For the text-containing cell, return its midpoint in (x, y) coordinate format. 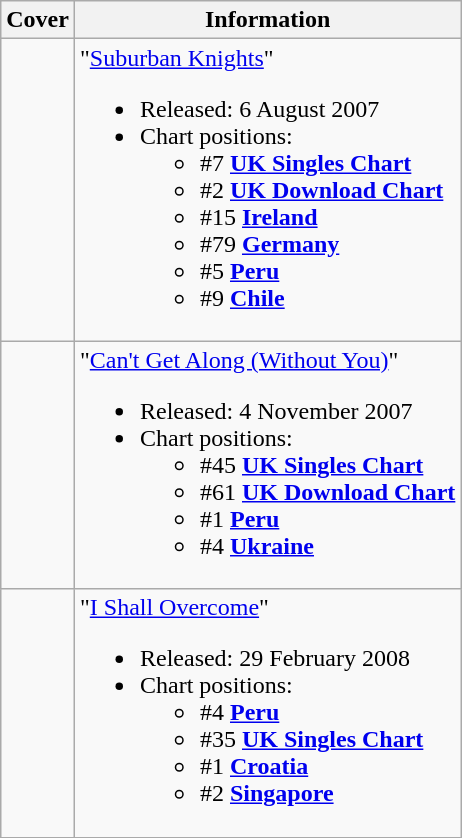
"I Shall Overcome"Released: 29 February 2008Chart positions:#4 Peru#35 UK Singles Chart#1 Croatia#2 Singapore (267, 713)
Information (267, 20)
"Suburban Knights"Released: 6 August 2007Chart positions:#7 UK Singles Chart#2 UK Download Chart#15 Ireland#79 Germany#5 Peru#9 Chile (267, 190)
"Can't Get Along (Without You)"Released: 4 November 2007Chart positions:#45 UK Singles Chart#61 UK Download Chart#1 Peru#4 Ukraine (267, 465)
Cover (38, 20)
